Identify which cell holds the provided text, then report its (x, y) central coordinate. 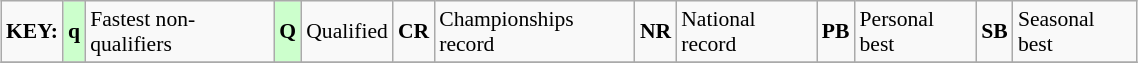
Qualified (347, 32)
Q (288, 32)
CR (414, 32)
KEY: (32, 32)
Personal best (916, 32)
Fastest non-qualifiers (180, 32)
National record (746, 32)
PB (836, 32)
NR (656, 32)
Championships record (534, 32)
Seasonal best (1075, 32)
SB (994, 32)
q (74, 32)
